Extract the [X, Y] coordinate from the center of the cell holding the provided text.  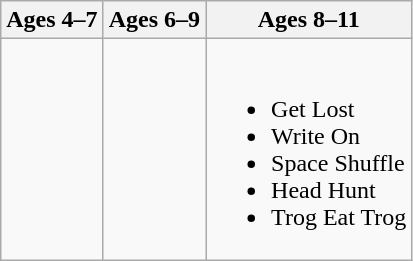
Ages 4–7 [52, 20]
Get LostWrite OnSpace ShuffleHead HuntTrog Eat Trog [309, 150]
Ages 6–9 [154, 20]
Ages 8–11 [309, 20]
